Capture the cell that displays the provided text and extract its [X, Y] central coordinate. 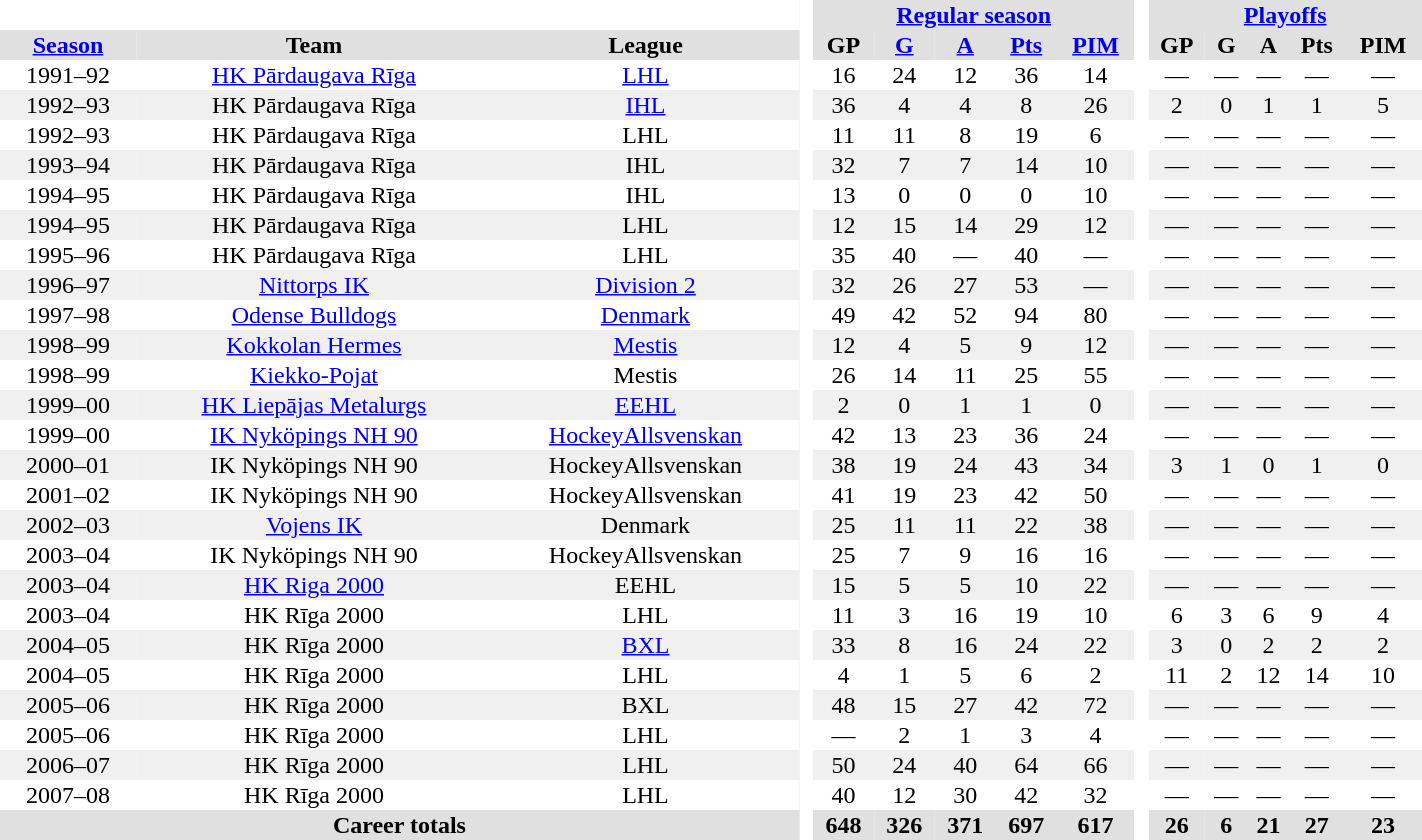
53 [1026, 285]
64 [1026, 765]
52 [966, 315]
648 [844, 825]
Playoffs [1285, 15]
Vojens IK [314, 525]
33 [844, 645]
1997–98 [68, 315]
2001–02 [68, 495]
697 [1026, 825]
94 [1026, 315]
2000–01 [68, 465]
League [646, 45]
2007–08 [68, 795]
Career totals [400, 825]
41 [844, 495]
30 [966, 795]
35 [844, 255]
1995–96 [68, 255]
49 [844, 315]
Division 2 [646, 285]
29 [1026, 225]
617 [1096, 825]
371 [966, 825]
72 [1096, 705]
43 [1026, 465]
1996–97 [68, 285]
1991–92 [68, 75]
Kokkolan Hermes [314, 345]
2002–03 [68, 525]
80 [1096, 315]
Nittorps IK [314, 285]
Kiekko-Pojat [314, 375]
Season [68, 45]
55 [1096, 375]
Regular season [974, 15]
21 [1268, 825]
Team [314, 45]
48 [844, 705]
HK Riga 2000 [314, 585]
326 [904, 825]
66 [1096, 765]
34 [1096, 465]
HK Liepājas Metalurgs [314, 405]
Odense Bulldogs [314, 315]
2006–07 [68, 765]
1993–94 [68, 165]
